Search for the cell housing the specified text and yield its [x, y] center coordinate. 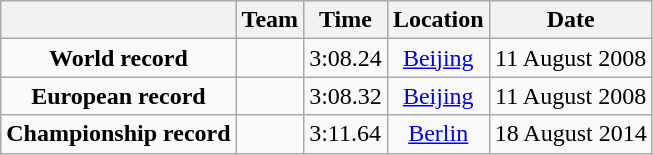
Time [346, 20]
Championship record [118, 134]
Berlin [438, 134]
3:08.32 [346, 96]
Team [270, 20]
18 August 2014 [570, 134]
Location [438, 20]
World record [118, 58]
European record [118, 96]
3:11.64 [346, 134]
Date [570, 20]
3:08.24 [346, 58]
